Output the (X, Y) coordinate of the center of the cell containing the given text.  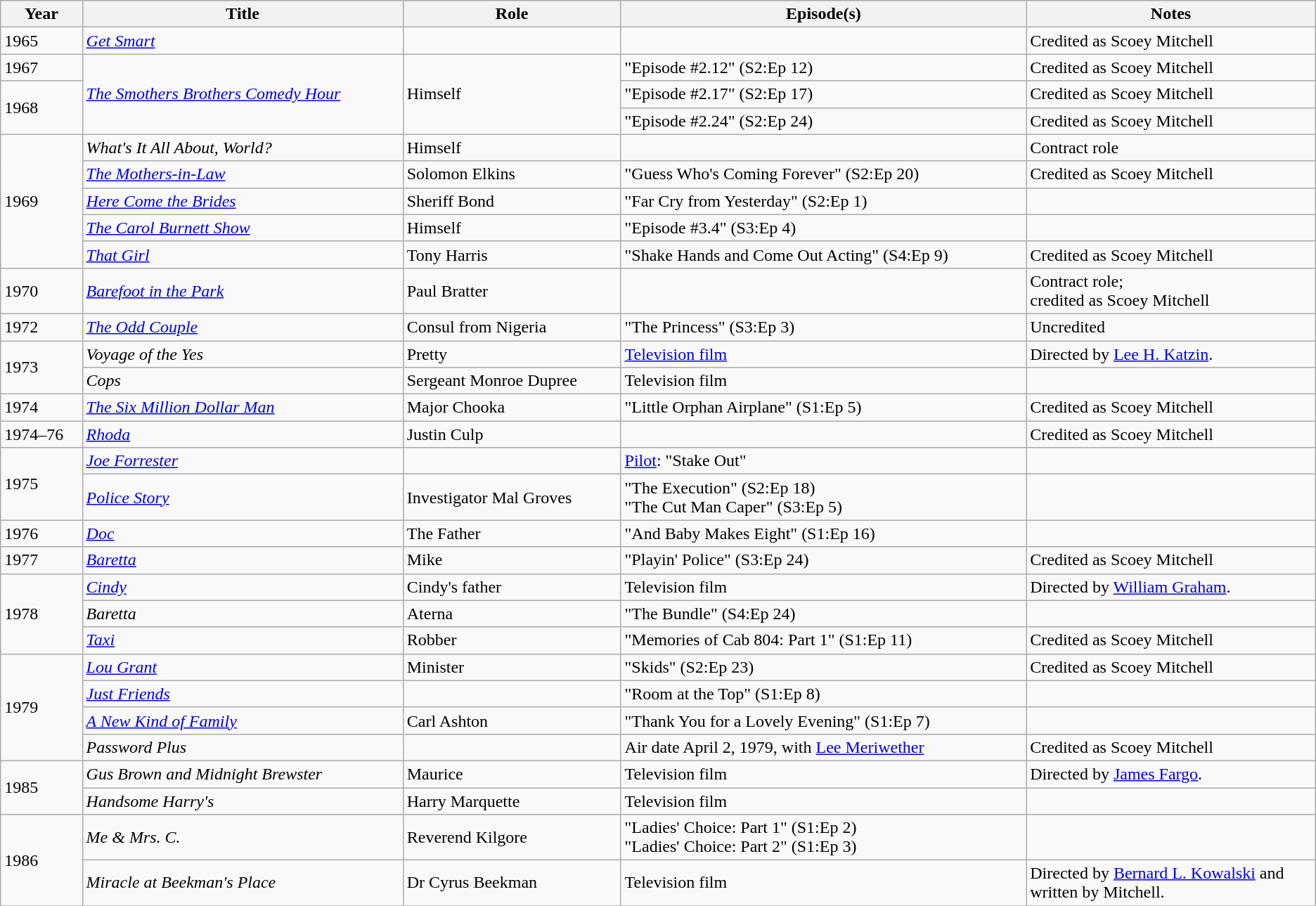
"Far Cry from Yesterday" (S2:Ep 1) (824, 201)
1972 (41, 327)
Cindy's father (512, 587)
Robber (512, 640)
The Smothers Brothers Comedy Hour (243, 94)
Episode(s) (824, 14)
Doc (243, 533)
Sergeant Monroe Dupree (512, 381)
Aterna (512, 614)
1974 (41, 408)
"The Bundle" (S4:Ep 24) (824, 614)
Directed by James Fargo. (1171, 774)
What's It All About, World? (243, 148)
Directed by Bernard L. Kowalski and written by Mitchell. (1171, 883)
Joe Forrester (243, 461)
"Playin' Police" (S3:Ep 24) (824, 560)
Contract role (1171, 148)
"Ladies' Choice: Part 1" (S1:Ep 2)"Ladies' Choice: Part 2" (S1:Ep 3) (824, 838)
1979 (41, 707)
"Guess Who's Coming Forever" (S2:Ep 20) (824, 174)
Handsome Harry's (243, 801)
Mike (512, 560)
"The Princess" (S3:Ep 3) (824, 327)
"Little Orphan Airplane" (S1:Ep 5) (824, 408)
1969 (41, 201)
Get Smart (243, 41)
The Mothers-in-Law (243, 174)
"Shake Hands and Come Out Acting" (S4:Ep 9) (824, 254)
Major Chooka (512, 408)
The Father (512, 533)
Tony Harris (512, 254)
1976 (41, 533)
Directed by Lee H. Katzin. (1171, 354)
Lou Grant (243, 667)
1970 (41, 291)
Contract role;credited as Scoey Mitchell (1171, 291)
"Skids" (S2:Ep 23) (824, 667)
Here Come the Brides (243, 201)
Justin Culp (512, 434)
Carl Ashton (512, 720)
1965 (41, 41)
1978 (41, 614)
Pilot: "Stake Out" (824, 461)
Minister (512, 667)
Notes (1171, 14)
Police Story (243, 498)
Title (243, 14)
Miracle at Beekman's Place (243, 883)
Password Plus (243, 747)
Harry Marquette (512, 801)
"And Baby Makes Eight" (S1:Ep 16) (824, 533)
1986 (41, 860)
Uncredited (1171, 327)
The Six Million Dollar Man (243, 408)
1968 (41, 108)
Rhoda (243, 434)
Voyage of the Yes (243, 354)
Pretty (512, 354)
1974–76 (41, 434)
Directed by William Graham. (1171, 587)
Paul Bratter (512, 291)
1985 (41, 787)
"Room at the Top" (S1:Ep 8) (824, 694)
The Odd Couple (243, 327)
1975 (41, 484)
1973 (41, 367)
"Episode #3.4" (S3:Ep 4) (824, 228)
Solomon Elkins (512, 174)
Sheriff Bond (512, 201)
Cindy (243, 587)
1977 (41, 560)
Reverend Kilgore (512, 838)
1967 (41, 67)
Dr Cyrus Beekman (512, 883)
Cops (243, 381)
Just Friends (243, 694)
"Episode #2.24" (S2:Ep 24) (824, 121)
Gus Brown and Midnight Brewster (243, 774)
A New Kind of Family (243, 720)
That Girl (243, 254)
"Episode #2.12" (S2:Ep 12) (824, 67)
"Thank You for a Lovely Evening" (S1:Ep 7) (824, 720)
The Carol Burnett Show (243, 228)
Consul from Nigeria (512, 327)
"Memories of Cab 804: Part 1" (S1:Ep 11) (824, 640)
Air date April 2, 1979, with Lee Meriwether (824, 747)
Me & Mrs. C. (243, 838)
Maurice (512, 774)
Year (41, 14)
"The Execution" (S2:Ep 18)"The Cut Man Caper" (S3:Ep 5) (824, 498)
Investigator Mal Groves (512, 498)
"Episode #2.17" (S2:Ep 17) (824, 94)
Barefoot in the Park (243, 291)
Role (512, 14)
Taxi (243, 640)
